Detect which cell encompasses the target text, then output its (x, y) center coordinate. 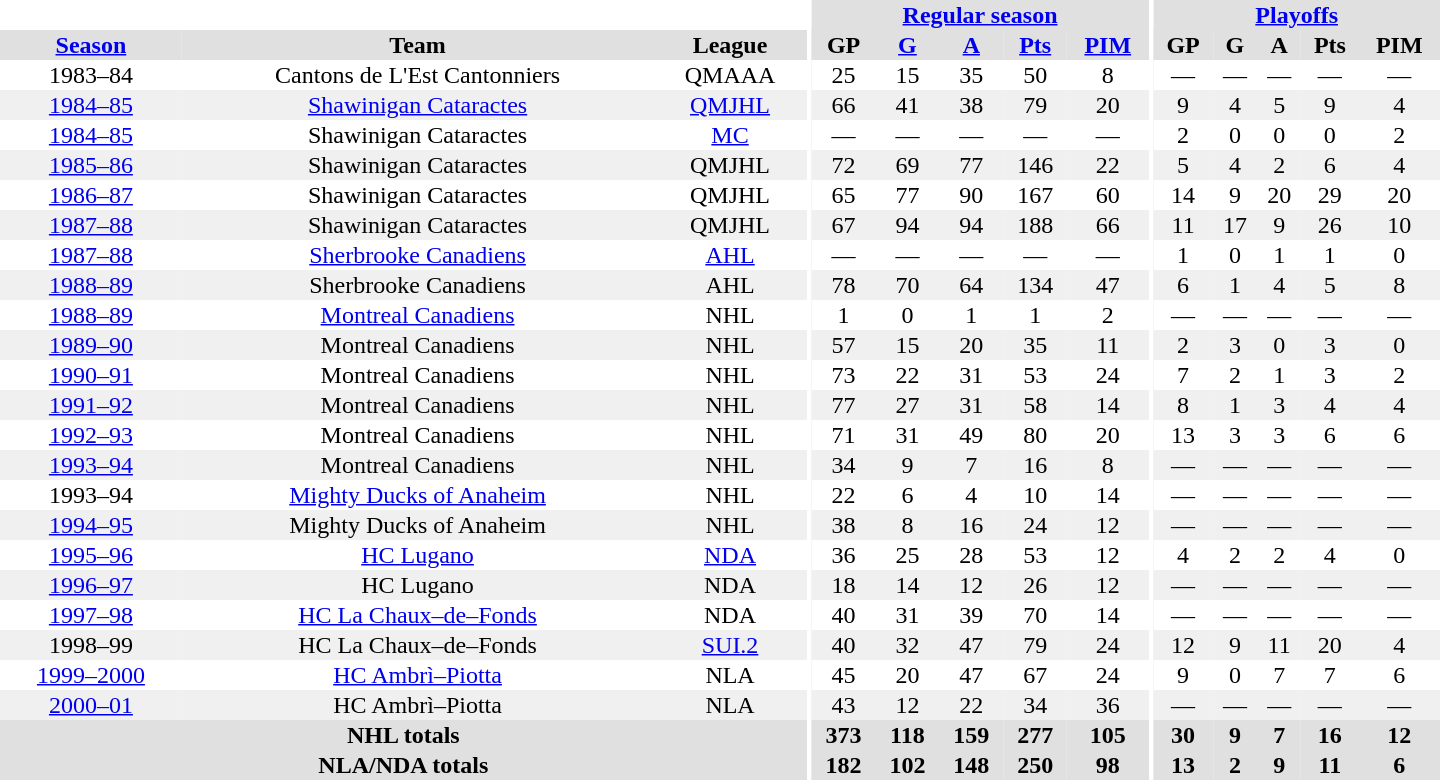
57 (844, 345)
1983–84 (91, 75)
65 (844, 195)
78 (844, 285)
43 (844, 705)
50 (1035, 75)
49 (971, 435)
188 (1035, 225)
29 (1330, 195)
Team (418, 45)
102 (908, 765)
146 (1035, 165)
134 (1035, 285)
SUI.2 (730, 645)
1985–86 (91, 165)
30 (1182, 735)
80 (1035, 435)
1991–92 (91, 405)
182 (844, 765)
1999–2000 (91, 675)
MC (730, 135)
73 (844, 375)
Cantons de L'Est Cantonniers (418, 75)
41 (908, 105)
1994–95 (91, 525)
39 (971, 615)
98 (1108, 765)
League (730, 45)
277 (1035, 735)
373 (844, 735)
2000–01 (91, 705)
60 (1108, 195)
1990–91 (91, 375)
1995–96 (91, 555)
Playoffs (1296, 15)
28 (971, 555)
Regular season (980, 15)
NLA/NDA totals (404, 765)
1996–97 (91, 585)
148 (971, 765)
32 (908, 645)
105 (1108, 735)
250 (1035, 765)
90 (971, 195)
1992–93 (91, 435)
58 (1035, 405)
1998–99 (91, 645)
1986–87 (91, 195)
159 (971, 735)
64 (971, 285)
167 (1035, 195)
45 (844, 675)
Season (91, 45)
17 (1235, 225)
NHL totals (404, 735)
69 (908, 165)
18 (844, 585)
QMAAA (730, 75)
1997–98 (91, 615)
71 (844, 435)
72 (844, 165)
1989–90 (91, 345)
118 (908, 735)
27 (908, 405)
